Capture the cell that displays the provided text and extract its [x, y] central coordinate. 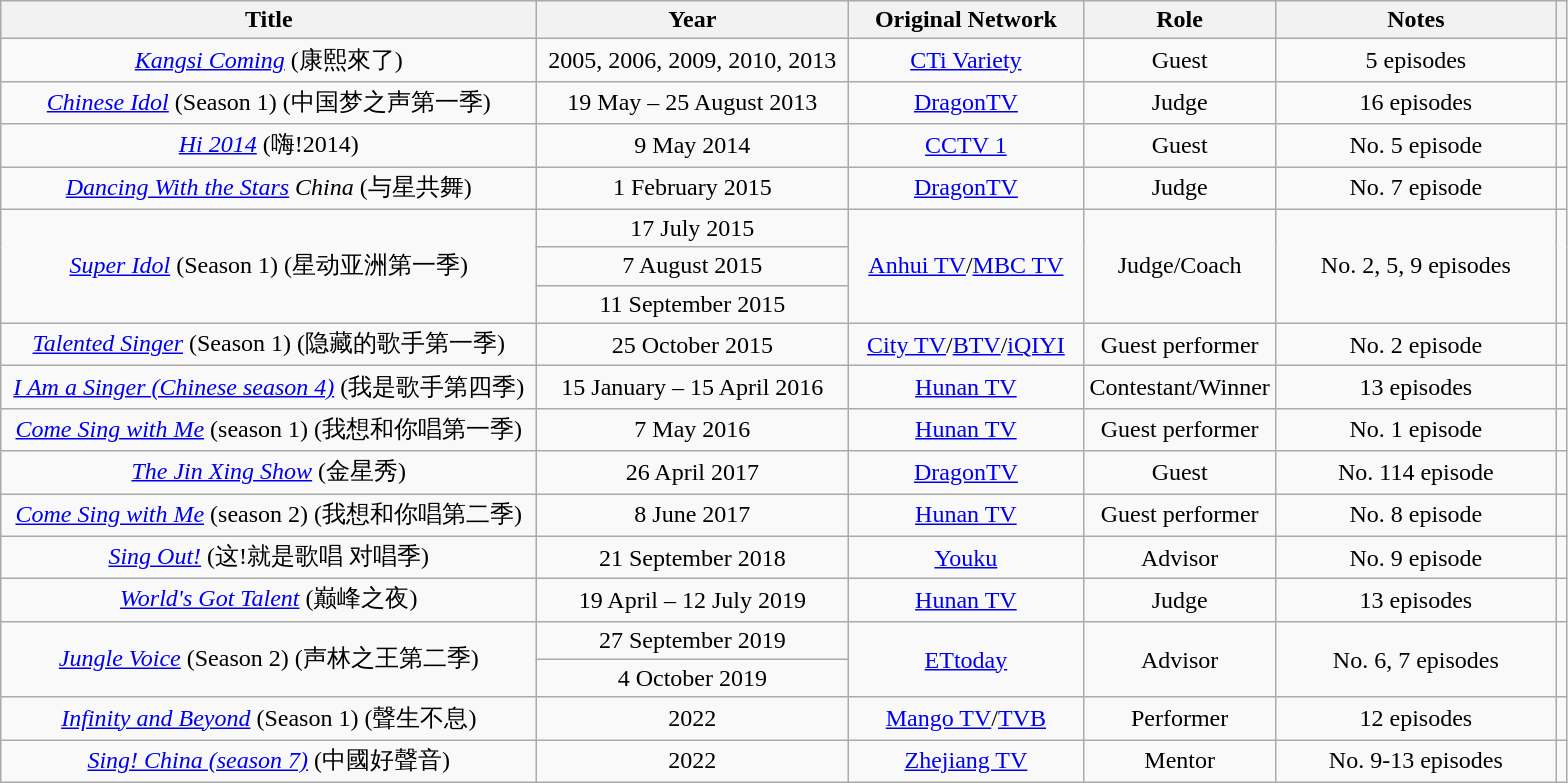
Come Sing with Me (season 2) (我想和你唱第二季) [269, 516]
CTi Variety [966, 60]
Super Idol (Season 1) (星动亚洲第一季) [269, 266]
No. 7 episode [1416, 188]
15 January – 15 April 2016 [692, 388]
Year [692, 20]
Contestant/Winner [1180, 388]
The Jin Xing Show (金星秀) [269, 472]
Infinity and Beyond (Season 1) (聲生不息) [269, 718]
16 episodes [1416, 102]
Youku [966, 558]
Original Network [966, 20]
Sing! China (season 7) (中國好聲音) [269, 762]
Sing Out! (这!就是歌唱 对唱季) [269, 558]
9 May 2014 [692, 146]
No. 2, 5, 9 episodes [1416, 266]
11 September 2015 [692, 304]
Zhejiang TV [966, 762]
Role [1180, 20]
Dancing With the Stars China (与星共舞) [269, 188]
12 episodes [1416, 718]
25 October 2015 [692, 344]
No. 6, 7 episodes [1416, 659]
Performer [1180, 718]
21 September 2018 [692, 558]
City TV/BTV/iQIYI [966, 344]
No. 9-13 episodes [1416, 762]
Jungle Voice (Season 2) (声林之王第二季) [269, 659]
No. 2 episode [1416, 344]
19 May – 25 August 2013 [692, 102]
I Am a Singer (Chinese season 4) (我是歌手第四季) [269, 388]
2005, 2006, 2009, 2010, 2013 [692, 60]
Judge/Coach [1180, 266]
Anhui TV/MBC TV [966, 266]
Chinese Idol (Season 1) (中国梦之声第一季) [269, 102]
27 September 2019 [692, 640]
5 episodes [1416, 60]
No. 5 episode [1416, 146]
26 April 2017 [692, 472]
19 April – 12 July 2019 [692, 600]
Hi 2014 (嗨!2014) [269, 146]
World's Got Talent (巅峰之夜) [269, 600]
CCTV 1 [966, 146]
No. 1 episode [1416, 430]
17 July 2015 [692, 228]
4 October 2019 [692, 678]
8 June 2017 [692, 516]
Kangsi Coming (康熙來了) [269, 60]
Mentor [1180, 762]
7 May 2016 [692, 430]
Talented Singer (Season 1) (隐藏的歌手第一季) [269, 344]
No. 114 episode [1416, 472]
Come Sing with Me (season 1) (我想和你唱第一季) [269, 430]
No. 9 episode [1416, 558]
No. 8 episode [1416, 516]
1 February 2015 [692, 188]
Title [269, 20]
ETtoday [966, 659]
Notes [1416, 20]
Mango TV/TVB [966, 718]
7 August 2015 [692, 266]
